Identify which cell holds the provided text, then report its (X, Y) central coordinate. 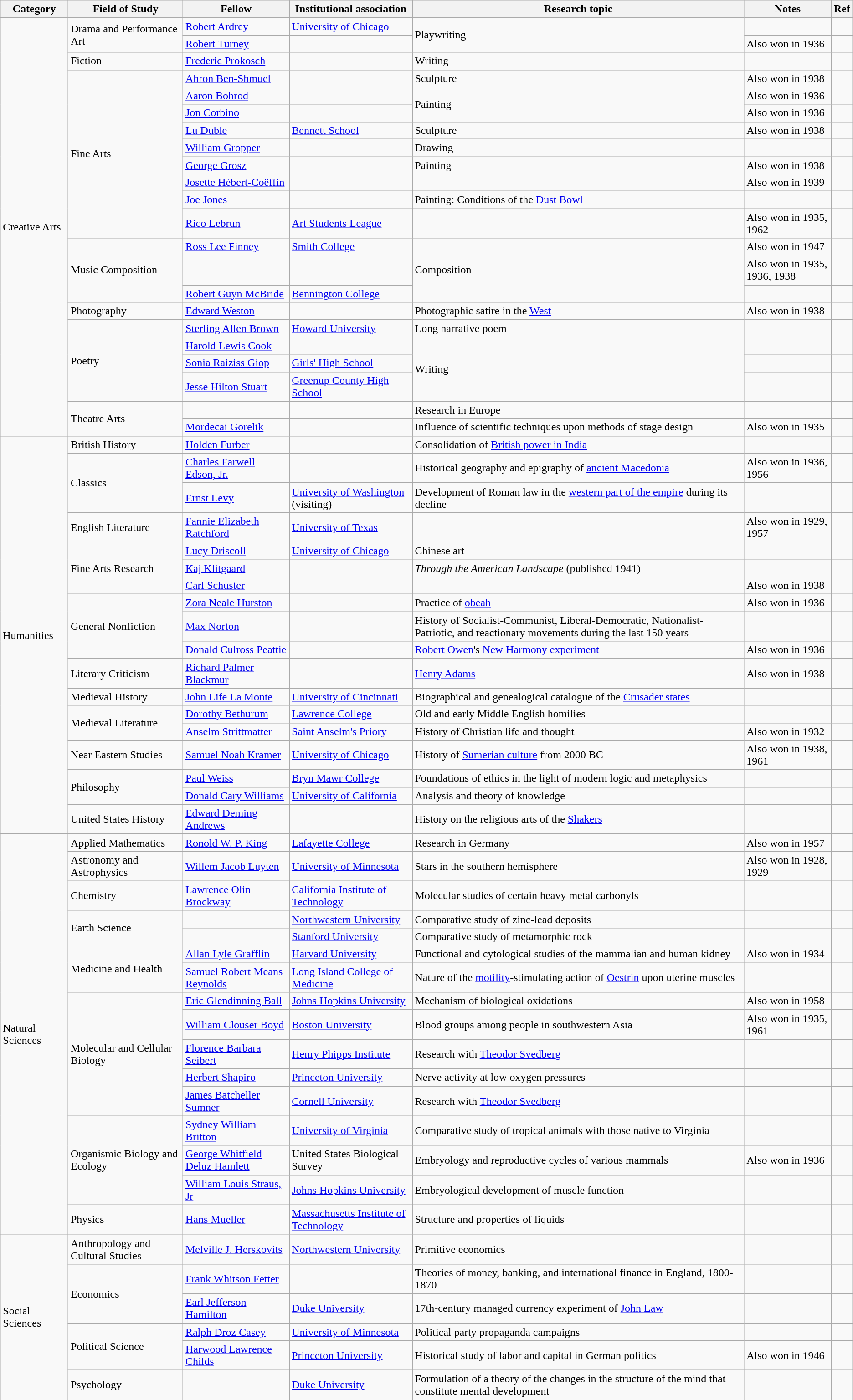
Bennett School (351, 130)
17th-century managed currency experiment of John Law (578, 1308)
Robert Guyn McBride (236, 294)
Also won in 1939 (787, 182)
Historical study of labor and capital in German politics (578, 1355)
Political party propaganda campaigns (578, 1332)
Medicine and Health (125, 969)
Photography (125, 311)
Fellow (236, 9)
Medieval History (125, 697)
Formulation of a theory of the changes in the structure of the mind that constitute mental development (578, 1385)
Holden Furber (236, 445)
Willem Jacob Luyten (236, 866)
Biographical and genealogical catalogue of the Crusader states (578, 697)
Music Composition (125, 271)
Foundations of ethics in the light of modern logic and metaphysics (578, 778)
Research in Europe (578, 410)
Psychology (125, 1385)
Molecular studies of certain heavy metal carbonyls (578, 895)
Medieval Literature (125, 723)
Sonia Raiziss Giop (236, 363)
Old and early Middle English homilies (578, 714)
Comparative study of zinc-lead deposits (578, 920)
History on the religious arts of the Shakers (578, 819)
Lucy Driscoll (236, 551)
Jon Corbino (236, 113)
Creative Arts (35, 227)
History of Christian life and thought (578, 731)
Also won in 1929, 1957 (787, 527)
History of Sumerian culture from 2000 BC (578, 755)
Charles Farwell Edson, Jr. (236, 468)
Fine Arts Research (125, 568)
Melville J. Herskovits (236, 1249)
Long narrative poem (578, 328)
Blood groups among people in southwestern Asia (578, 1025)
Ahron Ben-Shmuel (236, 78)
Astronomy and Astrophysics (125, 866)
Edward Deming Andrews (236, 819)
History of Socialist-Communist, Liberal-Democratic, Nationalist-Patriotic, and reactionary movements during the last 150 years (578, 627)
Institutional association (351, 9)
Playwriting (578, 35)
Also won in 1947 (787, 247)
Structure and properties of liquids (578, 1220)
Rico Lebrun (236, 223)
United States Biological Survey (351, 1160)
California Institute of Technology (351, 895)
Also won in 1932 (787, 731)
Robert Ardrey (236, 26)
Lafayette College (351, 843)
Zora Neale Hurston (236, 603)
Also won in 1936, 1956 (787, 468)
Ralph Droz Casey (236, 1332)
Mechanism of biological oxidations (578, 1001)
Earl Jefferson Hamilton (236, 1308)
Organismic Biology and Ecology (125, 1160)
Research in Germany (578, 843)
Art Students League (351, 223)
University of California (351, 796)
Drama and Performance Art (125, 35)
Notes (787, 9)
Allan Lyle Grafflin (236, 954)
Fine Arts (125, 154)
Research topic (578, 9)
Paul Weiss (236, 778)
Comparative study of metamorphic rock (578, 937)
Ross Lee Finney (236, 247)
James Batcheller Sumner (236, 1101)
Functional and cytological studies of the mammalian and human kidney (578, 954)
Harvard University (351, 954)
Also won in 1935, 1936, 1938 (787, 271)
Harold Lewis Cook (236, 346)
Cornell University (351, 1101)
Analysis and theory of knowledge (578, 796)
Girls' High School (351, 363)
Donald Cary Williams (236, 796)
Aaron Bohrod (236, 96)
Lawrence Olin Brockway (236, 895)
William Gropper (236, 148)
Herbert Shapiro (236, 1078)
Richard Palmer Blackmur (236, 673)
Also won in 1958 (787, 1001)
Stars in the southern hemisphere (578, 866)
Near Eastern Studies (125, 755)
Lawrence College (351, 714)
Field of Study (125, 9)
Also won in 1935 (787, 427)
Practice of obeah (578, 603)
Theatre Arts (125, 419)
Embryological development of muscle function (578, 1190)
Frederic Prokosch (236, 61)
Anselm Strittmatter (236, 731)
Lu Duble (236, 130)
University of Virginia (351, 1130)
Stanford University (351, 937)
Greenup County High School (351, 386)
Ref (842, 9)
Edward Weston (236, 311)
Political Science (125, 1347)
Howard University (351, 328)
Also won in 1935, 1962 (787, 223)
Mordecai Gorelik (236, 427)
Chinese art (578, 551)
Classics (125, 483)
Through the American Landscape (published 1941) (578, 568)
William Louis Straus, Jr (236, 1190)
Social Sciences (35, 1317)
Josette Hébert-Coëffin (236, 182)
Carl Schuster (236, 586)
Humanities (35, 635)
George Grosz (236, 165)
Samuel Noah Kramer (236, 755)
Physics (125, 1220)
Primitive economics (578, 1249)
Chemistry (125, 895)
Comparative study of tropical animals with those native to Virginia (578, 1130)
William Clouser Boyd (236, 1025)
Donald Culross Peattie (236, 650)
Nerve activity at low oxygen pressures (578, 1078)
Composition (578, 271)
Robert Turney (236, 44)
Photographic satire in the West (578, 311)
Also won in 1946 (787, 1355)
University of Washington (visiting) (351, 497)
Also won in 1957 (787, 843)
English Literature (125, 527)
Henry Phipps Institute (351, 1054)
Also won in 1934 (787, 954)
Influence of scientific techniques upon methods of stage design (578, 427)
Kaj Klitgaard (236, 568)
Boston University (351, 1025)
Fiction (125, 61)
Literary Criticism (125, 673)
Development of Roman law in the western part of the empire during its decline (578, 497)
Ronold W. P. King (236, 843)
Eric Glendinning Ball (236, 1001)
Natural Sciences (35, 1034)
Nature of the motility-stimulating action of Oestrin upon uterine muscles (578, 977)
Florence Barbara Seibert (236, 1054)
Max Norton (236, 627)
Theories of money, banking, and international finance in England, 1800-1870 (578, 1279)
Ernst Levy (236, 497)
Earth Science (125, 928)
Anthropology and Cultural Studies (125, 1249)
Painting: Conditions of the Dust Bowl (578, 199)
John Life La Monte (236, 697)
Molecular and Cellular Biology (125, 1054)
Harwood Lawrence Childs (236, 1355)
Hans Mueller (236, 1220)
Sterling Allen Brown (236, 328)
Drawing (578, 148)
Massachusetts Institute of Technology (351, 1220)
University of Cincinnati (351, 697)
Also won in 1935, 1961 (787, 1025)
Robert Owen's New Harmony experiment (578, 650)
Bennington College (351, 294)
British History (125, 445)
Joe Jones (236, 199)
Bryn Mawr College (351, 778)
Also won in 1938, 1961 (787, 755)
Also won in 1928, 1929 (787, 866)
Saint Anselm's Priory (351, 731)
University of Texas (351, 527)
Category (35, 9)
Embryology and reproductive cycles of various mammals (578, 1160)
Fannie Elizabeth Ratchford (236, 527)
Philosophy (125, 787)
Dorothy Bethurum (236, 714)
Jesse Hilton Stuart (236, 386)
Samuel Robert Means Reynolds (236, 977)
Long Island College of Medicine (351, 977)
Henry Adams (578, 673)
Consolidation of British power in India (578, 445)
Frank Whitson Fetter (236, 1279)
Economics (125, 1293)
Applied Mathematics (125, 843)
United States History (125, 819)
General Nonfiction (125, 627)
Historical geography and epigraphy of ancient Macedonia (578, 468)
George Whitfield Deluz Hamlett (236, 1160)
Smith College (351, 247)
Poetry (125, 361)
Sydney William Britton (236, 1130)
